Provide the (X, Y) coordinate of the cell's center where the given text is located.  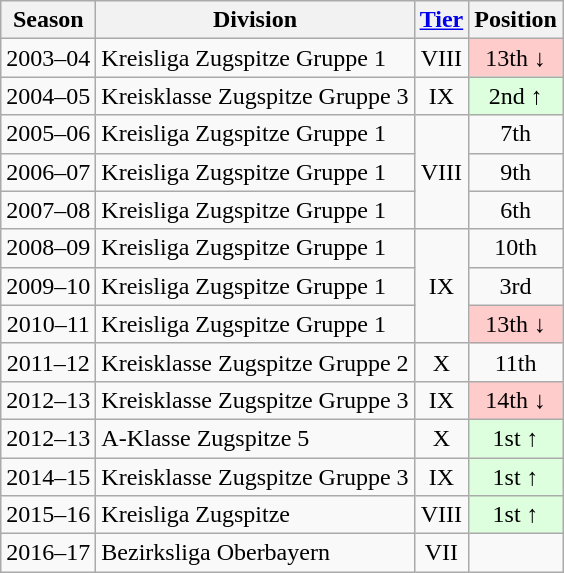
Tier (442, 20)
2nd ↑ (516, 96)
2009–10 (48, 286)
2005–06 (48, 134)
Bezirksliga Oberbayern (255, 553)
Position (516, 20)
2004–05 (48, 96)
2008–09 (48, 248)
11th (516, 362)
10th (516, 248)
A-Klasse Zugspitze 5 (255, 438)
3rd (516, 286)
6th (516, 210)
Season (48, 20)
VII (442, 553)
2007–08 (48, 210)
2011–12 (48, 362)
14th ↓ (516, 400)
2015–16 (48, 515)
2014–15 (48, 477)
2006–07 (48, 172)
9th (516, 172)
Kreisklasse Zugspitze Gruppe 2 (255, 362)
Kreisliga Zugspitze (255, 515)
2016–17 (48, 553)
7th (516, 134)
2003–04 (48, 58)
Division (255, 20)
2010–11 (48, 324)
